Output the [x, y] coordinate of the center of the cell containing the given text.  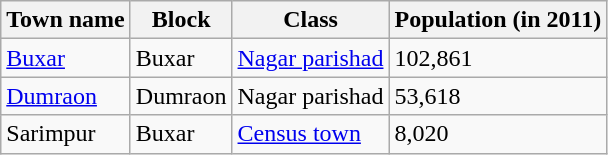
Census town [310, 134]
Block [181, 20]
Sarimpur [66, 134]
Population (in 2011) [498, 20]
102,861 [498, 58]
8,020 [498, 134]
Town name [66, 20]
Class [310, 20]
53,618 [498, 96]
